Determine the (x, y) coordinate at the center of the cell enclosing the given text.  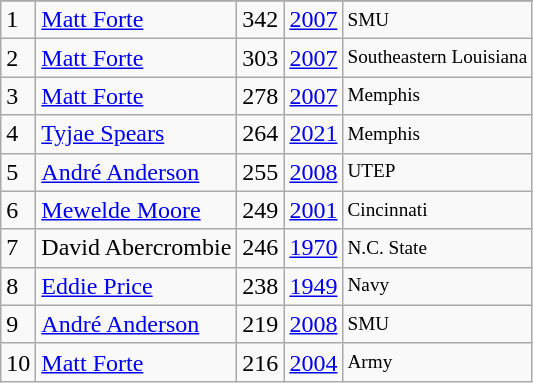
4 (18, 134)
255 (260, 172)
5 (18, 172)
Southeastern Louisiana (438, 58)
2004 (314, 362)
9 (18, 324)
1 (18, 20)
2 (18, 58)
278 (260, 96)
Cincinnati (438, 210)
7 (18, 248)
1949 (314, 286)
Army (438, 362)
2021 (314, 134)
238 (260, 286)
Navy (438, 286)
1970 (314, 248)
10 (18, 362)
2001 (314, 210)
Mewelde Moore (136, 210)
219 (260, 324)
Tyjae Spears (136, 134)
UTEP (438, 172)
216 (260, 362)
6 (18, 210)
342 (260, 20)
246 (260, 248)
8 (18, 286)
249 (260, 210)
David Abercrombie (136, 248)
N.C. State (438, 248)
3 (18, 96)
303 (260, 58)
Eddie Price (136, 286)
264 (260, 134)
